Find where the given text appears and provide that cell's center as (x, y) coordinate. 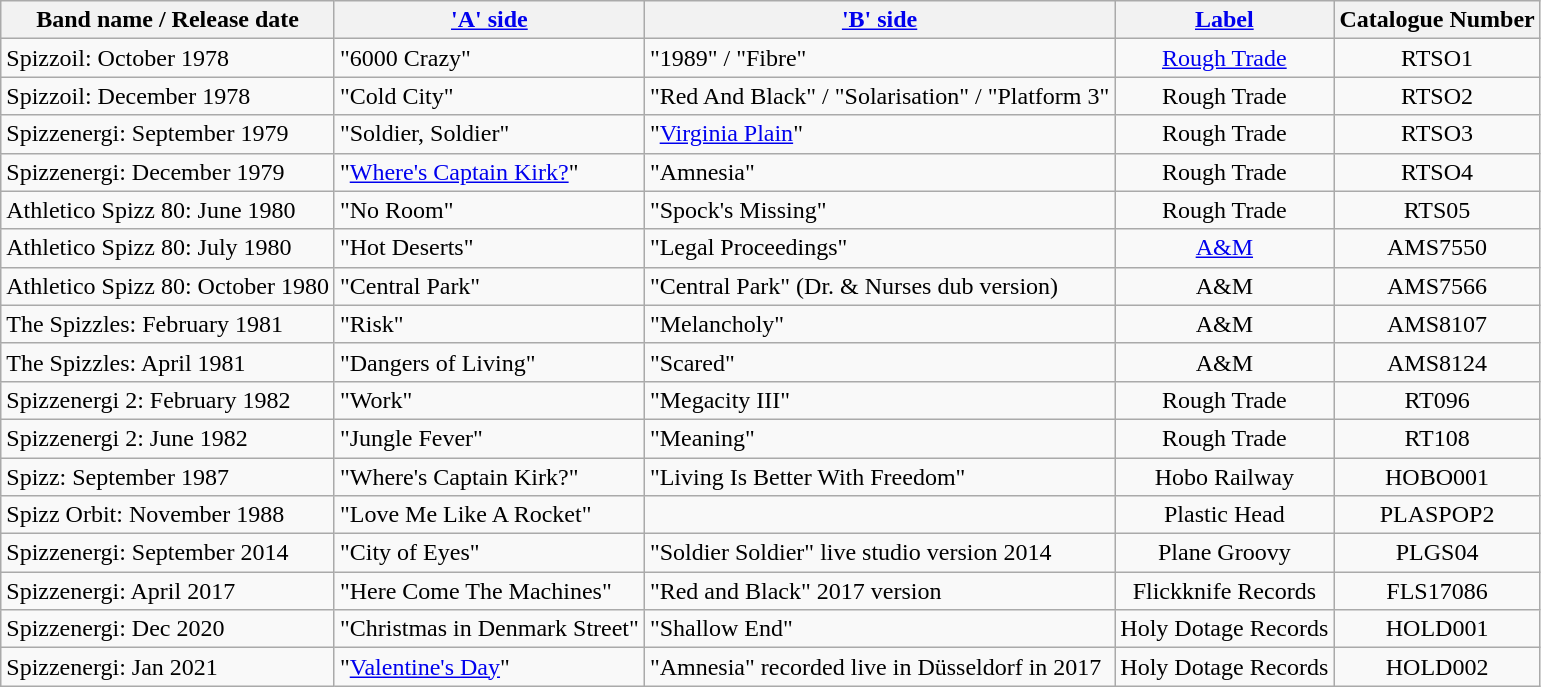
Spizzenergi: September 2014 (168, 553)
"Risk" (489, 324)
"Christmas in Denmark Street" (489, 629)
Spizzoil: October 1978 (168, 58)
"1989" / "Fibre" (879, 58)
"Living Is Better With Freedom" (879, 477)
AMS8107 (1437, 324)
HOBO001 (1437, 477)
"Legal Proceedings" (879, 248)
'B' side (879, 20)
"City of Eyes" (489, 553)
The Spizzles: February 1981 (168, 324)
"Central Park" (489, 286)
Athletico Spizz 80: July 1980 (168, 248)
Plane Groovy (1224, 553)
Spizz: September 1987 (168, 477)
"Scared" (879, 362)
Spizz Orbit: November 1988 (168, 515)
Spizzenergi: Dec 2020 (168, 629)
"Megacity III" (879, 400)
"Soldier, Soldier" (489, 134)
"Amnesia" recorded live in Düsseldorf in 2017 (879, 667)
"Dangers of Living" (489, 362)
Spizzenergi: September 1979 (168, 134)
HOLD002 (1437, 667)
PLASPOP2 (1437, 515)
"Soldier Soldier" live studio version 2014 (879, 553)
Band name / Release date (168, 20)
HOLD001 (1437, 629)
RTSO3 (1437, 134)
Flickknife Records (1224, 591)
"Red and Black" 2017 version (879, 591)
"Melancholy" (879, 324)
Athletico Spizz 80: October 1980 (168, 286)
Plastic Head (1224, 515)
The Spizzles: April 1981 (168, 362)
"Central Park" (Dr. & Nurses dub version) (879, 286)
Spizzenergi: December 1979 (168, 172)
"Meaning" (879, 438)
"Jungle Fever" (489, 438)
Spizzenergi 2: June 1982 (168, 438)
Athletico Spizz 80: June 1980 (168, 210)
"No Room" (489, 210)
Label (1224, 20)
AMS8124 (1437, 362)
"Love Me Like A Rocket" (489, 515)
AMS7566 (1437, 286)
RT096 (1437, 400)
AMS7550 (1437, 248)
RTSO2 (1437, 96)
RTSO1 (1437, 58)
'A' side (489, 20)
"Valentine's Day" (489, 667)
"Shallow End" (879, 629)
RT108 (1437, 438)
Catalogue Number (1437, 20)
"Spock's Missing" (879, 210)
RTS05 (1437, 210)
"Virginia Plain" (879, 134)
Spizzoil: December 1978 (168, 96)
PLGS04 (1437, 553)
Spizzenergi: April 2017 (168, 591)
Spizzenergi: Jan 2021 (168, 667)
"Red And Black" / "Solarisation" / "Platform 3" (879, 96)
Spizzenergi 2: February 1982 (168, 400)
Hobo Railway (1224, 477)
FLS17086 (1437, 591)
"Amnesia" (879, 172)
RTSO4 (1437, 172)
"Here Come The Machines" (489, 591)
"Hot Deserts" (489, 248)
"Cold City" (489, 96)
"6000 Crazy" (489, 58)
"Work" (489, 400)
